From the cell containing the given text, extract its center point as (X, Y) coordinate. 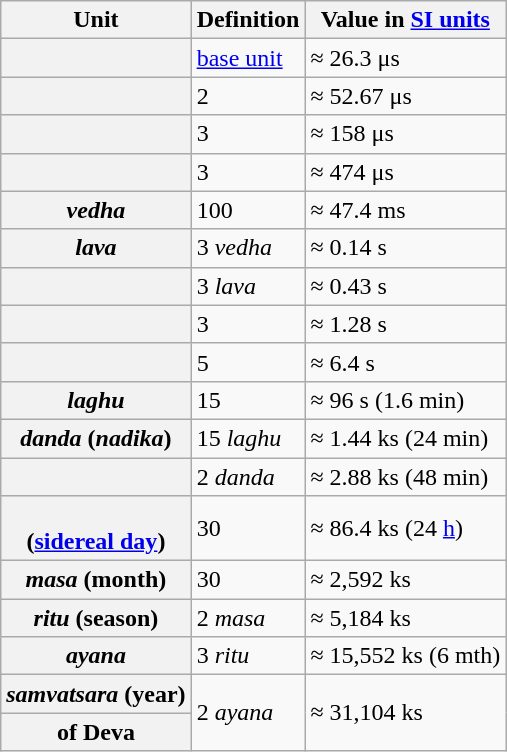
≈ 474 μs (406, 172)
≈ 15,552 ks (6 mth) (406, 656)
15 laghu (248, 438)
3 lava (248, 286)
2 (248, 96)
≈ 1.44 ks (24 min) (406, 438)
≈ 2.88 ks (48 min) (406, 477)
2 danda (248, 477)
3 vedha (248, 248)
≈ 2,592 ks (406, 580)
100 (248, 210)
≈ 26.3 μs (406, 58)
samvatsara (year) (96, 694)
Unit (96, 20)
vedha (96, 210)
≈ 31,104 ks (406, 713)
≈ 5,184 ks (406, 618)
base unit (248, 58)
≈ 86.4 ks (24 h) (406, 528)
ayana (96, 656)
danda (nadika) (96, 438)
≈ 47.4 ms (406, 210)
≈ 52.67 μs (406, 96)
15 (248, 400)
≈ 158 μs (406, 134)
Value in SI units (406, 20)
Definition (248, 20)
≈ 0.14 s (406, 248)
≈ 1.28 s (406, 324)
≈ 6.4 s (406, 362)
2 masa (248, 618)
lava (96, 248)
laghu (96, 400)
≈ 0.43 s (406, 286)
(sidereal day) (96, 528)
3 ritu (248, 656)
2 ayana (248, 713)
5 (248, 362)
≈ 96 s (1.6 min) (406, 400)
of Deva (96, 732)
ritu (season) (96, 618)
masa (month) (96, 580)
